Provide the [x, y] coordinate of the cell's center where the given text is located.  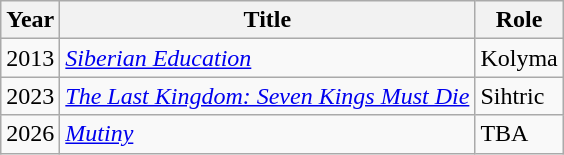
The Last Kingdom: Seven Kings Must Die [268, 96]
2023 [30, 96]
Mutiny [268, 134]
2013 [30, 58]
Title [268, 20]
2026 [30, 134]
Year [30, 20]
TBA [519, 134]
Siberian Education [268, 58]
Sihtric [519, 96]
Role [519, 20]
Kolyma [519, 58]
